Find where the given text appears and provide that cell's center as (X, Y) coordinate. 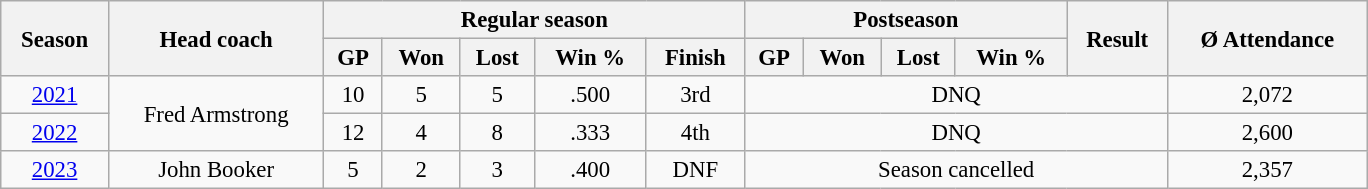
DNF (696, 170)
Season cancelled (956, 170)
12 (353, 133)
2,357 (1267, 170)
Result (1118, 38)
10 (353, 95)
2,072 (1267, 95)
Postseason (906, 20)
.500 (590, 95)
4th (696, 133)
2023 (55, 170)
3 (497, 170)
2 (421, 170)
John Booker (216, 170)
Ø Attendance (1267, 38)
Fred Armstrong (216, 114)
2022 (55, 133)
Season (55, 38)
.333 (590, 133)
.400 (590, 170)
Head coach (216, 38)
2021 (55, 95)
Finish (696, 58)
3rd (696, 95)
4 (421, 133)
Regular season (534, 20)
2,600 (1267, 133)
8 (497, 133)
